Extract the [X, Y] coordinate from the center of the cell holding the provided text.  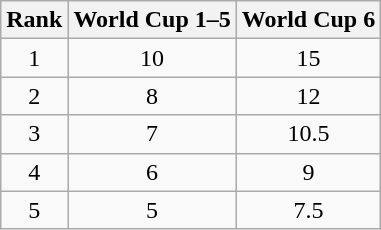
6 [152, 172]
3 [34, 134]
2 [34, 96]
4 [34, 172]
10 [152, 58]
7.5 [308, 210]
1 [34, 58]
10.5 [308, 134]
7 [152, 134]
12 [308, 96]
World Cup 1–5 [152, 20]
World Cup 6 [308, 20]
8 [152, 96]
9 [308, 172]
15 [308, 58]
Rank [34, 20]
